Determine the (X, Y) coordinate at the center of the cell enclosing the given text.  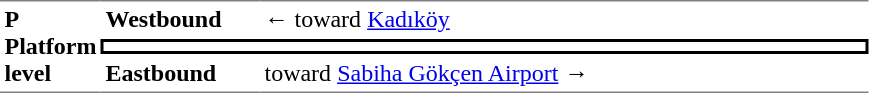
PPlatform level (50, 46)
Eastbound (180, 74)
Westbound (180, 20)
← toward Kadıköy (564, 20)
toward Sabiha Gökçen Airport → (564, 74)
